Provide the [X, Y] coordinate of the cell's center where the given text is located.  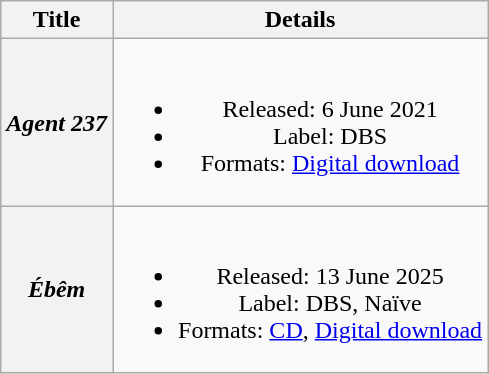
Released: 6 June 2021Label: DBSFormats: Digital download [300, 122]
Agent 237 [57, 122]
Details [300, 20]
Title [57, 20]
Released: 13 June 2025Label: DBS, NaïveFormats: CD, Digital download [300, 290]
Ébêm [57, 290]
